From the cell containing the given text, extract its center point as (x, y) coordinate. 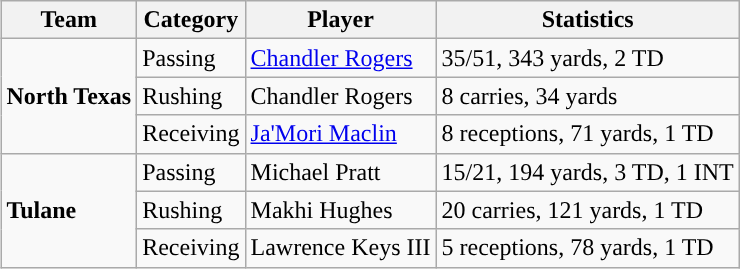
8 carries, 34 yards (588, 96)
Player (340, 20)
Category (191, 20)
Statistics (588, 20)
Ja'Mori Maclin (340, 134)
20 carries, 121 yards, 1 TD (588, 210)
Tulane (69, 210)
Michael Pratt (340, 172)
Makhi Hughes (340, 210)
Lawrence Keys III (340, 248)
8 receptions, 71 yards, 1 TD (588, 134)
5 receptions, 78 yards, 1 TD (588, 248)
Team (69, 20)
35/51, 343 yards, 2 TD (588, 58)
North Texas (69, 96)
15/21, 194 yards, 3 TD, 1 INT (588, 172)
